Provide the (X, Y) coordinate of the cell's center where the given text is located.  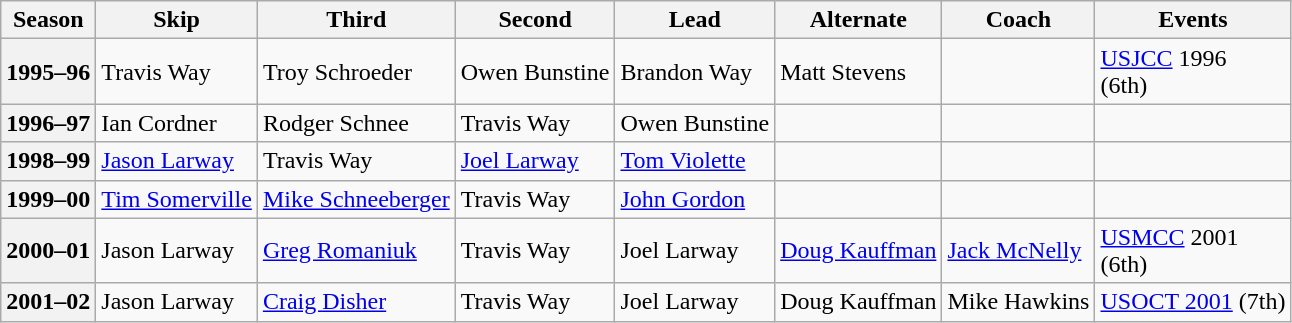
Second (535, 20)
Ian Cordner (177, 123)
Matt Stevens (858, 72)
Tim Somerville (177, 199)
Events (1193, 20)
Third (356, 20)
Alternate (858, 20)
1998–99 (48, 161)
Craig Disher (356, 302)
Mike Hawkins (1018, 302)
Rodger Schnee (356, 123)
Lead (695, 20)
Skip (177, 20)
USJCC 1996 (6th) (1193, 72)
Brandon Way (695, 72)
1995–96 (48, 72)
Greg Romaniuk (356, 250)
2001–02 (48, 302)
2000–01 (48, 250)
USOCT 2001 (7th) (1193, 302)
Coach (1018, 20)
John Gordon (695, 199)
Tom Violette (695, 161)
Jack McNelly (1018, 250)
Troy Schroeder (356, 72)
Season (48, 20)
1999–00 (48, 199)
USMCC 2001 (6th) (1193, 250)
Mike Schneeberger (356, 199)
1996–97 (48, 123)
